Determine the [X, Y] coordinate at the center of the cell enclosing the given text.  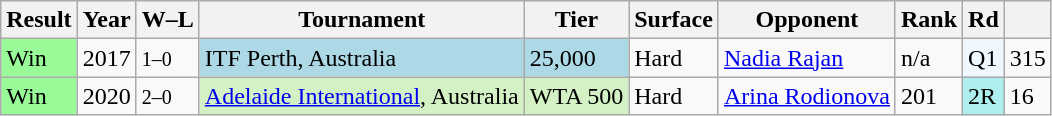
Rd [984, 20]
W–L [168, 20]
16 [1028, 96]
Adelaide International, Australia [362, 96]
Rank [928, 20]
Arina Rodionova [806, 96]
Result [39, 20]
Year [106, 20]
Opponent [806, 20]
n/a [928, 58]
201 [928, 96]
ITF Perth, Australia [362, 58]
1–0 [168, 58]
2–0 [168, 96]
Surface [674, 20]
Tournament [362, 20]
Q1 [984, 58]
WTA 500 [576, 96]
Tier [576, 20]
2017 [106, 58]
25,000 [576, 58]
315 [1028, 58]
2020 [106, 96]
2R [984, 96]
Nadia Rajan [806, 58]
